Find where the given text appears and provide that cell's center as [X, Y] coordinate. 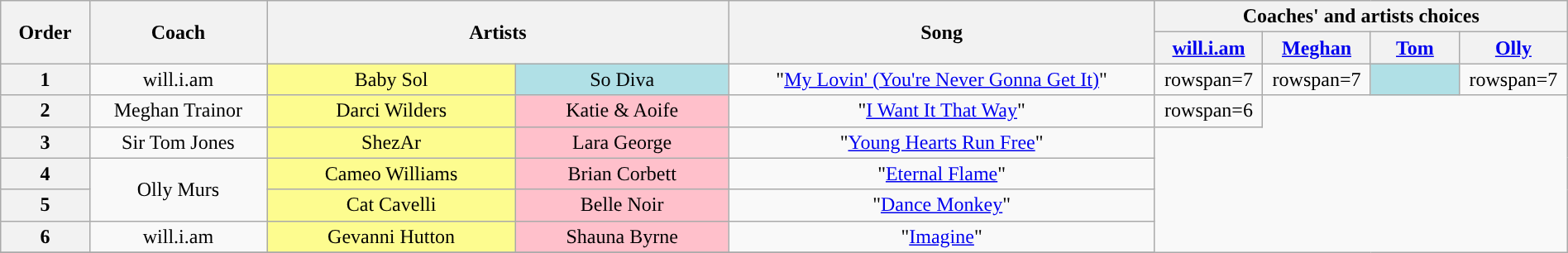
rowspan=6 [1209, 111]
Meghan Trainor [179, 111]
2 [45, 111]
"I Want It That Way" [941, 111]
"Young Hearts Run Free" [941, 142]
Coach [179, 32]
1 [45, 79]
Cat Cavelli [392, 205]
Olly Murs [179, 189]
"Eternal Flame" [941, 174]
Song [941, 32]
Coaches' and artists choices [1361, 17]
Lara George [622, 142]
Artists [498, 32]
"My Lovin' (You're Never Gonna Get It)" [941, 79]
Order [45, 32]
Darci Wilders [392, 111]
So Diva [622, 79]
3 [45, 142]
Gevanni Hutton [392, 236]
Meghan [1317, 48]
Sir Tom Jones [179, 142]
5 [45, 205]
6 [45, 236]
Katie & Aoife [622, 111]
Tom [1414, 48]
"Imagine" [941, 236]
Olly [1513, 48]
Brian Corbett [622, 174]
Cameo Williams [392, 174]
Belle Noir [622, 205]
"Dance Monkey" [941, 205]
ShezAr [392, 142]
Shauna Byrne [622, 236]
Baby Sol [392, 79]
4 [45, 174]
